Find where the given text appears and provide that cell's center as (X, Y) coordinate. 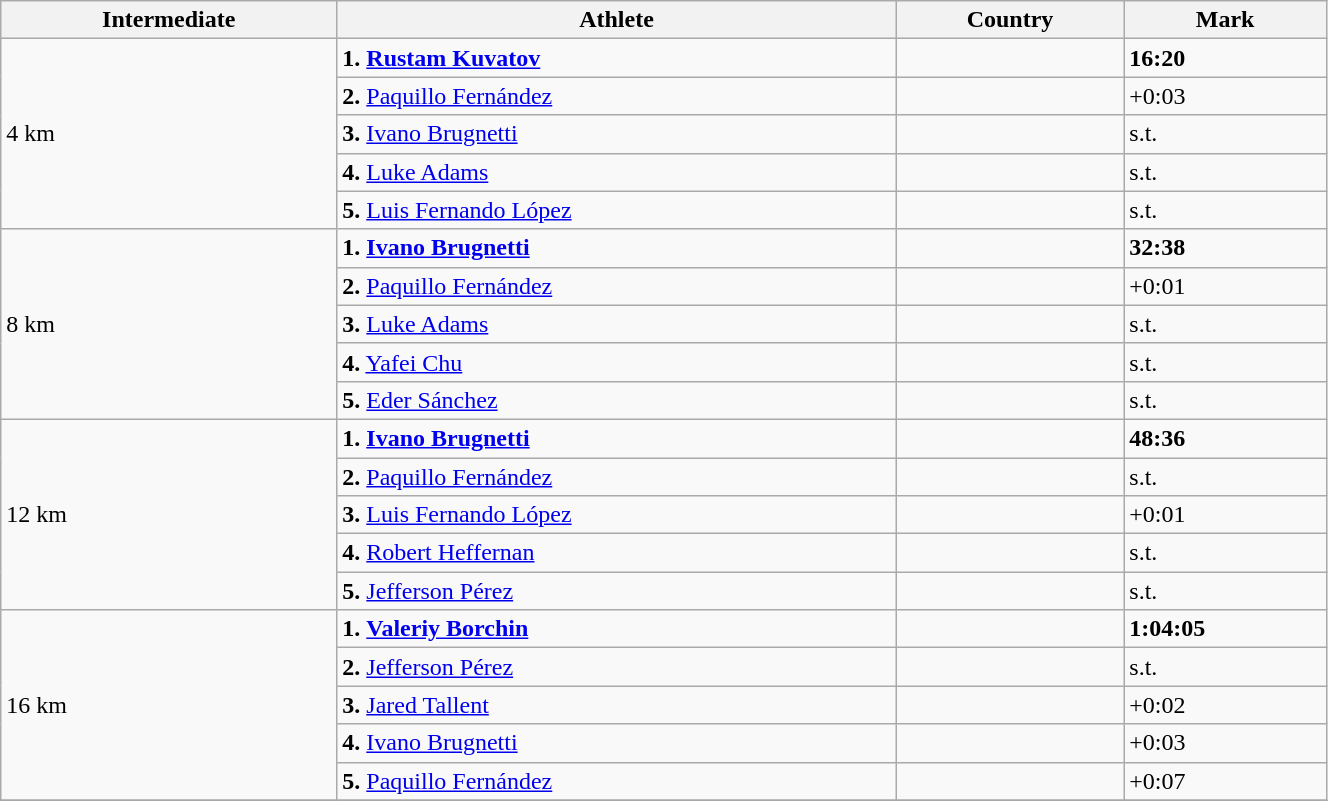
Mark (1226, 20)
4. Robert Heffernan (617, 553)
4. Luke Adams (617, 172)
16:20 (1226, 58)
2. Jefferson Pérez (617, 667)
5. Eder Sánchez (617, 400)
4. Ivano Brugnetti (617, 743)
Intermediate (169, 20)
1. Rustam Kuvatov (617, 58)
1:04:05 (1226, 629)
3. Jared Tallent (617, 705)
5. Luis Fernando López (617, 210)
5. Paquillo Fernández (617, 781)
12 km (169, 514)
16 km (169, 705)
8 km (169, 324)
1. Valeriy Borchin (617, 629)
+0:02 (1226, 705)
Country (1010, 20)
+0:07 (1226, 781)
Athlete (617, 20)
32:38 (1226, 248)
3. Ivano Brugnetti (617, 134)
48:36 (1226, 438)
3. Luke Adams (617, 324)
3. Luis Fernando López (617, 515)
5. Jefferson Pérez (617, 591)
4. Yafei Chu (617, 362)
4 km (169, 134)
